Detect which cell encompasses the target text, then output its (X, Y) center coordinate. 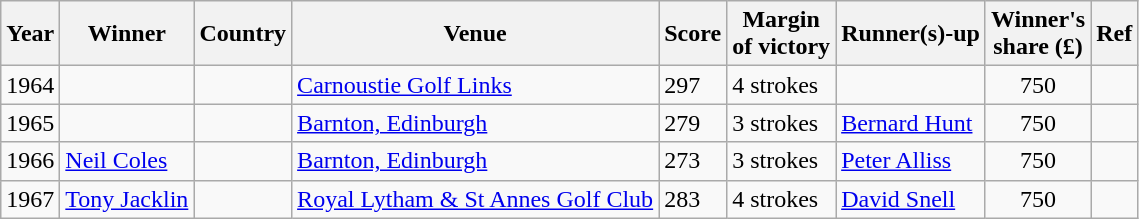
273 (693, 161)
Runner(s)-up (911, 34)
David Snell (911, 199)
Year (30, 34)
Score (693, 34)
Country (243, 34)
297 (693, 85)
279 (693, 123)
Winner (127, 34)
Peter Alliss (911, 161)
Bernard Hunt (911, 123)
283 (693, 199)
Tony Jacklin (127, 199)
Venue (476, 34)
Marginof victory (782, 34)
1964 (30, 85)
Royal Lytham & St Annes Golf Club (476, 199)
Ref (1114, 34)
1965 (30, 123)
Neil Coles (127, 161)
Carnoustie Golf Links (476, 85)
1966 (30, 161)
Winner'sshare (£) (1038, 34)
1967 (30, 199)
